Output the (x, y) coordinate of the center of the cell containing the given text.  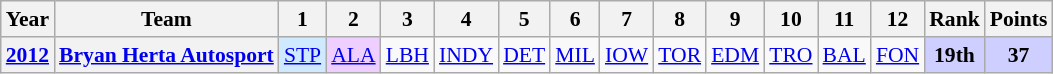
4 (466, 19)
ALA (353, 55)
MIL (575, 55)
9 (735, 19)
BAL (844, 55)
TRO (790, 55)
Team (166, 19)
12 (898, 19)
Year (28, 19)
STP (302, 55)
Points (1019, 19)
11 (844, 19)
EDM (735, 55)
Bryan Herta Autosport (166, 55)
DET (524, 55)
IOW (626, 55)
LBH (408, 55)
Rank (954, 19)
2012 (28, 55)
19th (954, 55)
37 (1019, 55)
7 (626, 19)
5 (524, 19)
3 (408, 19)
INDY (466, 55)
8 (680, 19)
TOR (680, 55)
10 (790, 19)
6 (575, 19)
2 (353, 19)
1 (302, 19)
FON (898, 55)
